Return the [x, y] coordinate for the center point of the cell that contains the specified text.  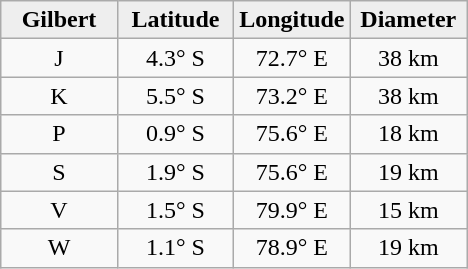
18 km [408, 134]
1.5° S [175, 210]
K [59, 96]
Diameter [408, 20]
Gilbert [59, 20]
78.9° E [292, 248]
79.9° E [292, 210]
J [59, 58]
1.1° S [175, 248]
W [59, 248]
15 km [408, 210]
Longitude [292, 20]
P [59, 134]
72.7° E [292, 58]
5.5° S [175, 96]
4.3° S [175, 58]
0.9° S [175, 134]
V [59, 210]
S [59, 172]
1.9° S [175, 172]
Latitude [175, 20]
73.2° E [292, 96]
